Find where the given text appears and provide that cell's center as [X, Y] coordinate. 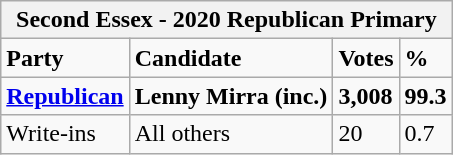
Party [65, 58]
99.3 [426, 96]
Republican [65, 96]
0.7 [426, 134]
3,008 [366, 96]
Candidate [231, 58]
20 [366, 134]
Votes [366, 58]
Lenny Mirra (inc.) [231, 96]
Second Essex - 2020 Republican Primary [226, 20]
% [426, 58]
Write-ins [65, 134]
All others [231, 134]
